Find where the given text appears and provide that cell's center as [x, y] coordinate. 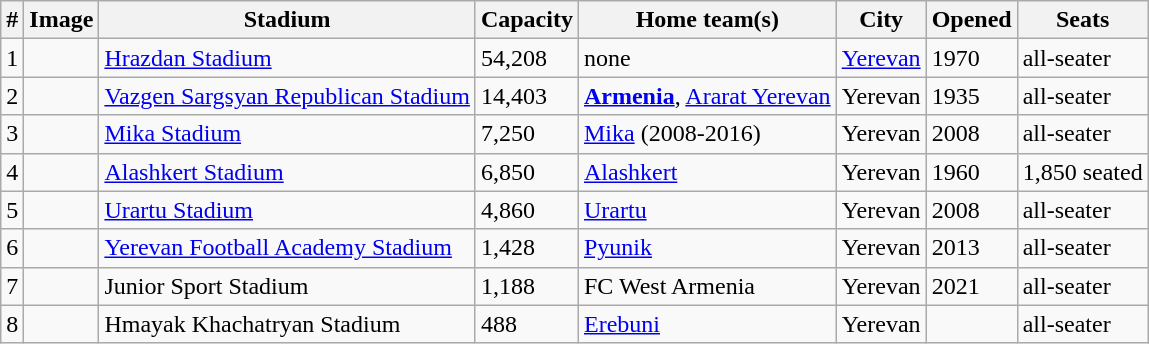
Stadium [288, 20]
Urartu Stadium [288, 210]
1,188 [526, 286]
Hmayak Khachatryan Stadium [288, 324]
1935 [972, 96]
FC West Armenia [707, 286]
Image [62, 20]
Erebuni [707, 324]
Vazgen Sargsyan Republican Stadium [288, 96]
4,860 [526, 210]
488 [526, 324]
Seats [1082, 20]
Alashkert [707, 172]
1,428 [526, 248]
Alashkert Stadium [288, 172]
Hrazdan Stadium [288, 58]
3 [12, 134]
Capacity [526, 20]
1,850 seated [1082, 172]
Mika (2008-2016) [707, 134]
5 [12, 210]
14,403 [526, 96]
Home team(s) [707, 20]
Mika Stadium [288, 134]
2 [12, 96]
none [707, 58]
2013 [972, 248]
Opened [972, 20]
7 [12, 286]
1 [12, 58]
4 [12, 172]
54,208 [526, 58]
Pyunik [707, 248]
1970 [972, 58]
Urartu [707, 210]
6 [12, 248]
# [12, 20]
Yerevan Football Academy Stadium [288, 248]
2021 [972, 286]
Armenia, Ararat Yerevan [707, 96]
Junior Sport Stadium [288, 286]
City [881, 20]
1960 [972, 172]
8 [12, 324]
7,250 [526, 134]
6,850 [526, 172]
